Locate the cell with the specified text and output its (x, y) center coordinate. 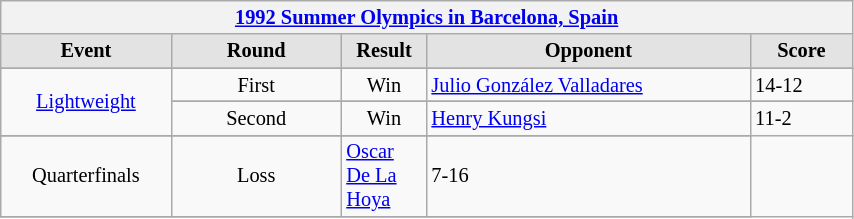
Quarterfinals (86, 176)
Loss (256, 176)
Round (256, 51)
1992 Summer Olympics in Barcelona, Spain (427, 17)
Oscar De La Hoya (384, 176)
Henry Kungsi (589, 118)
Lightweight (86, 102)
Event (86, 51)
Result (384, 51)
First (256, 85)
Opponent (589, 51)
Julio González Valladares (589, 85)
14-12 (801, 85)
Second (256, 118)
11-2 (801, 118)
Score (801, 51)
7-16 (589, 176)
